Return the (x, y) coordinate for the center point of the cell that contains the specified text.  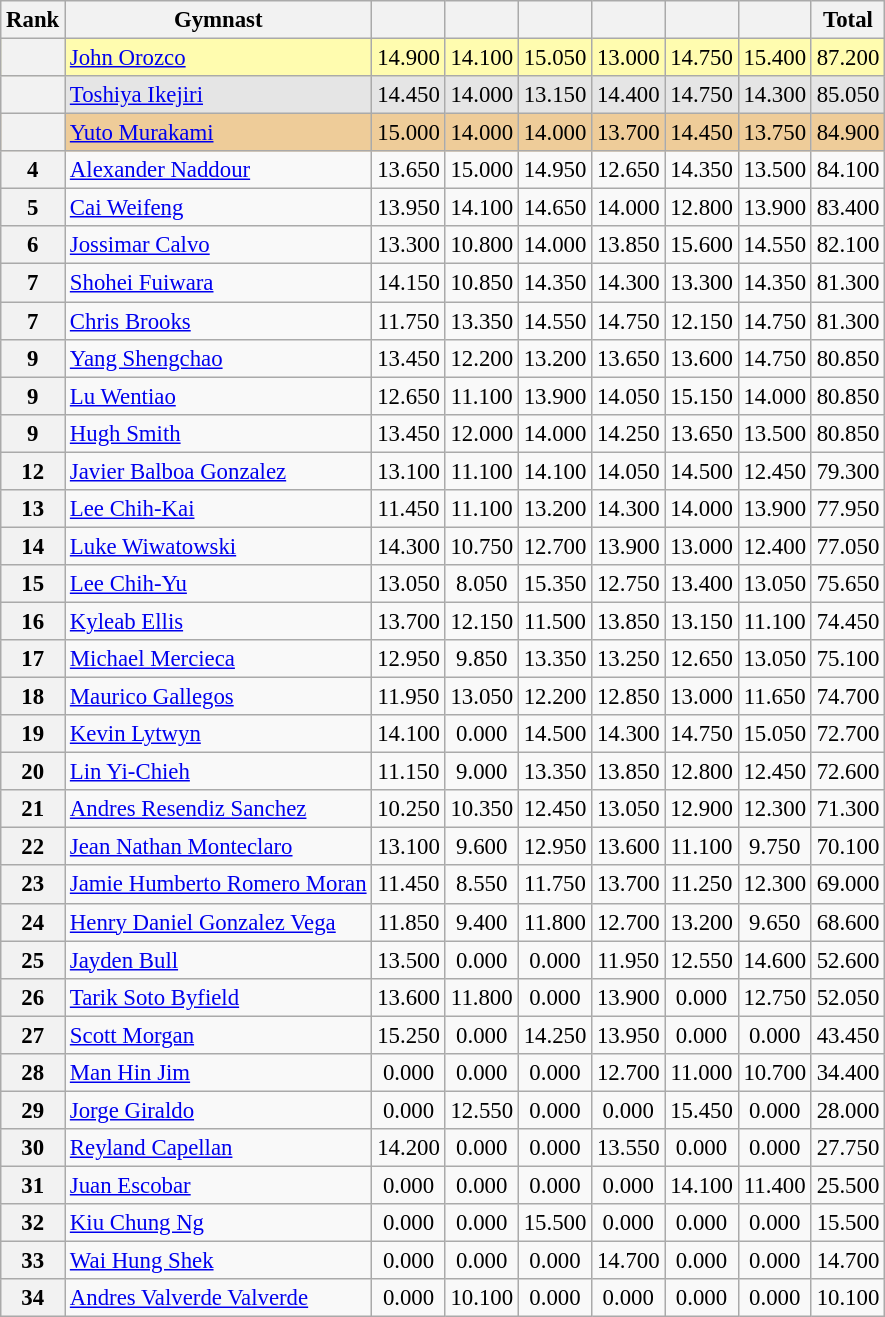
77.950 (848, 509)
11.150 (408, 772)
Kevin Lytwyn (218, 734)
28 (33, 1073)
12.900 (702, 809)
9.400 (482, 922)
14.150 (408, 283)
Lee Chih-Yu (218, 584)
10.350 (482, 809)
16 (33, 621)
10.750 (482, 546)
27.750 (848, 1148)
Yang Shengchao (218, 358)
11.500 (554, 621)
15.450 (702, 1110)
69.000 (848, 885)
14.600 (774, 960)
Michael Mercieca (218, 659)
John Orozco (218, 58)
70.100 (848, 847)
Lu Wentiao (218, 396)
74.450 (848, 621)
23 (33, 885)
87.200 (848, 58)
15.150 (702, 396)
15.400 (774, 58)
10.850 (482, 283)
Maurico Gallegos (218, 697)
18 (33, 697)
13 (33, 509)
79.300 (848, 471)
6 (33, 245)
15.250 (408, 1035)
52.050 (848, 997)
9.000 (482, 772)
Yuto Murakami (218, 133)
11.000 (702, 1073)
Luke Wiwatowski (218, 546)
12.400 (774, 546)
9.750 (774, 847)
Jorge Giraldo (218, 1110)
52.600 (848, 960)
8.550 (482, 885)
Javier Balboa Gonzalez (218, 471)
Hugh Smith (218, 433)
Cai Weifeng (218, 208)
71.300 (848, 809)
13.400 (702, 584)
84.900 (848, 133)
14.900 (408, 58)
Juan Escobar (218, 1185)
15 (33, 584)
11.850 (408, 922)
83.400 (848, 208)
Jossimar Calvo (218, 245)
Andres Valverde Valverde (218, 1298)
Toshiya Ikejiri (218, 95)
11.650 (774, 697)
12.000 (482, 433)
5 (33, 208)
25 (33, 960)
Chris Brooks (218, 321)
22 (33, 847)
Alexander Naddour (218, 170)
12.850 (628, 697)
29 (33, 1110)
28.000 (848, 1110)
Shohei Fuiwara (218, 283)
43.450 (848, 1035)
30 (33, 1148)
14.650 (554, 208)
12 (33, 471)
9.600 (482, 847)
Reyland Capellan (218, 1148)
4 (33, 170)
15.350 (554, 584)
8.050 (482, 584)
9.650 (774, 922)
75.100 (848, 659)
Total (848, 20)
21 (33, 809)
Tarik Soto Byfield (218, 997)
Andres Resendiz Sanchez (218, 809)
Rank (33, 20)
9.850 (482, 659)
Jayden Bull (218, 960)
10.800 (482, 245)
14.400 (628, 95)
85.050 (848, 95)
Wai Hung Shek (218, 1261)
19 (33, 734)
20 (33, 772)
Kyleab Ellis (218, 621)
Kiu Chung Ng (218, 1223)
Henry Daniel Gonzalez Vega (218, 922)
Scott Morgan (218, 1035)
27 (33, 1035)
14.200 (408, 1148)
72.700 (848, 734)
82.100 (848, 245)
17 (33, 659)
Jamie Humberto Romero Moran (218, 885)
72.600 (848, 772)
34 (33, 1298)
10.700 (774, 1073)
Man Hin Jim (218, 1073)
10.250 (408, 809)
77.050 (848, 546)
Lin Yi-Chieh (218, 772)
74.700 (848, 697)
11.400 (774, 1185)
13.750 (774, 133)
34.400 (848, 1073)
13.550 (628, 1148)
Lee Chih-Kai (218, 509)
75.650 (848, 584)
26 (33, 997)
Jean Nathan Monteclaro (218, 847)
32 (33, 1223)
14 (33, 546)
84.100 (848, 170)
13.250 (628, 659)
15.600 (702, 245)
Gymnast (218, 20)
33 (33, 1261)
25.500 (848, 1185)
31 (33, 1185)
68.600 (848, 922)
14.950 (554, 170)
24 (33, 922)
11.250 (702, 885)
